Extract the [X, Y] coordinate from the center of the cell holding the provided text.  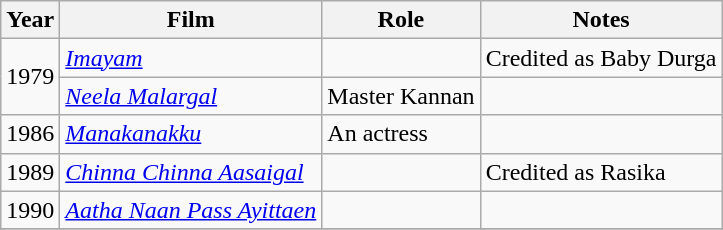
Manakanakku [191, 134]
An actress [401, 134]
1990 [30, 210]
Imayam [191, 58]
Master Kannan [401, 96]
Notes [601, 20]
Film [191, 20]
Credited as Rasika [601, 172]
Aatha Naan Pass Ayittaen [191, 210]
Role [401, 20]
Year [30, 20]
1989 [30, 172]
1986 [30, 134]
Credited as Baby Durga [601, 58]
Chinna Chinna Aasaigal [191, 172]
1979 [30, 77]
Neela Malargal [191, 96]
